Search for the cell housing the specified text and yield its [X, Y] center coordinate. 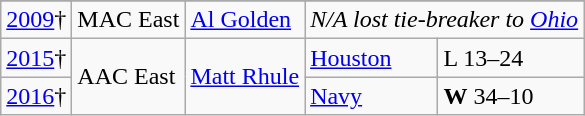
Houston [372, 58]
L 13–24 [511, 58]
Matt Rhule [245, 77]
Navy [372, 96]
N/A lost tie-breaker to Ohio [444, 20]
2016† [36, 96]
2009† [36, 20]
Al Golden [245, 20]
AAC East [128, 77]
W 34–10 [511, 96]
MAC East [128, 20]
2015† [36, 58]
